Return [X, Y] of the center of cell containing provided text 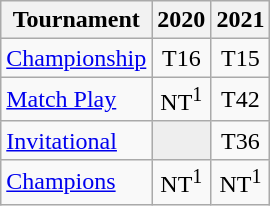
T42 [240, 100]
2020 [182, 20]
2021 [240, 20]
Tournament [76, 20]
Championship [76, 58]
Match Play [76, 100]
T15 [240, 58]
Champions [76, 182]
T36 [240, 140]
T16 [182, 58]
Invitational [76, 140]
